Return (X, Y) of the center of cell containing provided text 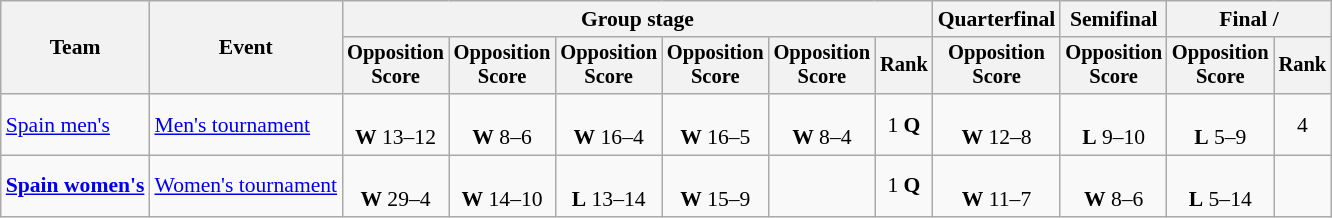
Group stage (638, 19)
W 14–10 (502, 186)
Men's tournament (246, 124)
L 5–9 (1220, 124)
Final / (1249, 19)
Quarterfinal (997, 19)
W 15–9 (716, 186)
L 5–14 (1220, 186)
W 29–4 (396, 186)
W 13–12 (396, 124)
Semifinal (1114, 19)
4 (1303, 124)
Women's tournament (246, 186)
Spain women's (76, 186)
Spain men's (76, 124)
L 13–14 (608, 186)
Event (246, 48)
Team (76, 48)
W 12–8 (997, 124)
W 16–4 (608, 124)
L 9–10 (1114, 124)
W 11–7 (997, 186)
W 16–5 (716, 124)
W 8–4 (822, 124)
